Locate the cell with the specified text and output its (x, y) center coordinate. 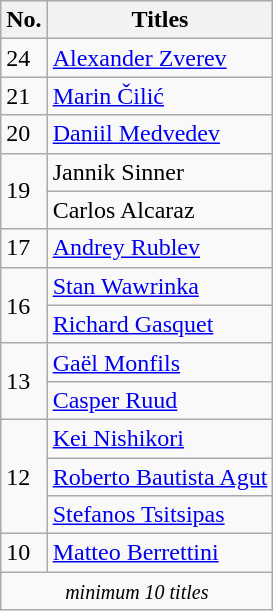
24 (24, 58)
Richard Gasquet (160, 324)
20 (24, 134)
Roberto Bautista Agut (160, 477)
No. (24, 20)
Daniil Medvedev (160, 134)
Alexander Zverev (160, 58)
Gaël Monfils (160, 362)
21 (24, 96)
minimum 10 titles (137, 591)
19 (24, 191)
Stefanos Tsitsipas (160, 515)
Kei Nishikori (160, 438)
Titles (160, 20)
Andrey Rublev (160, 248)
13 (24, 381)
Jannik Sinner (160, 172)
Marin Čilić (160, 96)
Carlos Alcaraz (160, 210)
Stan Wawrinka (160, 286)
10 (24, 553)
16 (24, 305)
Casper Ruud (160, 400)
Matteo Berrettini (160, 553)
12 (24, 476)
17 (24, 248)
